Search for the cell housing the specified text and yield its (x, y) center coordinate. 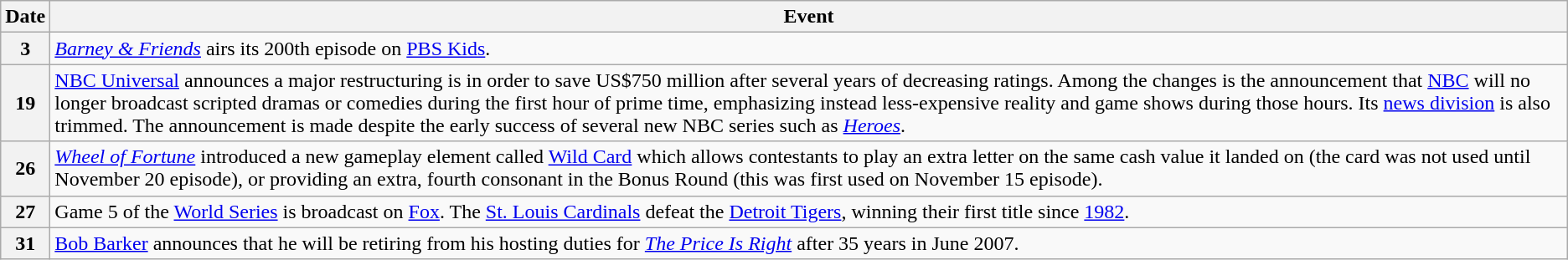
27 (25, 212)
Event (809, 17)
Bob Barker announces that he will be retiring from his hosting duties for The Price Is Right after 35 years in June 2007. (809, 243)
19 (25, 103)
31 (25, 243)
3 (25, 48)
26 (25, 169)
Game 5 of the World Series is broadcast on Fox. The St. Louis Cardinals defeat the Detroit Tigers, winning their first title since 1982. (809, 212)
Barney & Friends airs its 200th episode on PBS Kids. (809, 48)
Date (25, 17)
